Pinpoint the cell where the given text exists, returning its (x, y) midpoint coordinate. 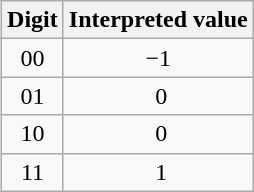
01 (33, 96)
1 (158, 172)
10 (33, 134)
11 (33, 172)
Digit (33, 20)
−1 (158, 58)
00 (33, 58)
Interpreted value (158, 20)
